Provide the (X, Y) coordinate of the cell's center where the given text is located.  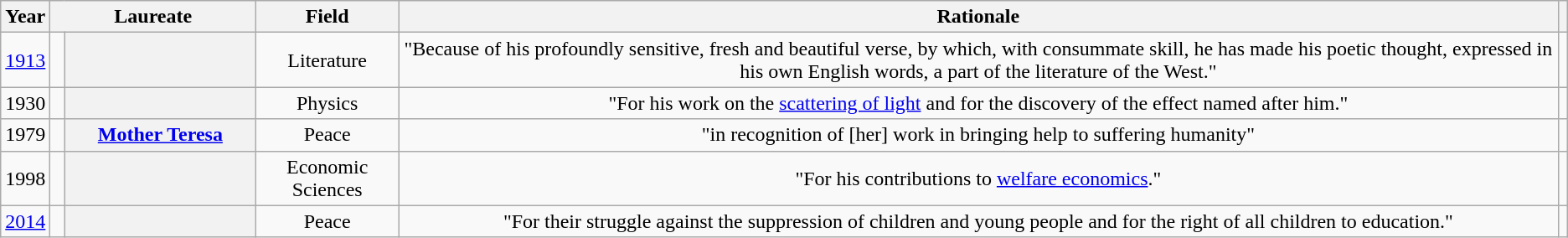
1998 (25, 178)
Mother Teresa (161, 135)
2014 (25, 221)
"For his work on the scattering of light and for the discovery of the effect named after him." (978, 103)
"For their struggle against the suppression of children and young people and for the right of all children to education." (978, 221)
Field (328, 17)
Physics (328, 103)
Economic Sciences (328, 178)
1979 (25, 135)
Literature (328, 60)
Year (25, 17)
1913 (25, 60)
Laureate (153, 17)
"For his contributions to welfare economics." (978, 178)
1930 (25, 103)
"in recognition of [her] work in bringing help to suffering humanity" (978, 135)
Rationale (978, 17)
